Capture the cell that displays the provided text and extract its (X, Y) central coordinate. 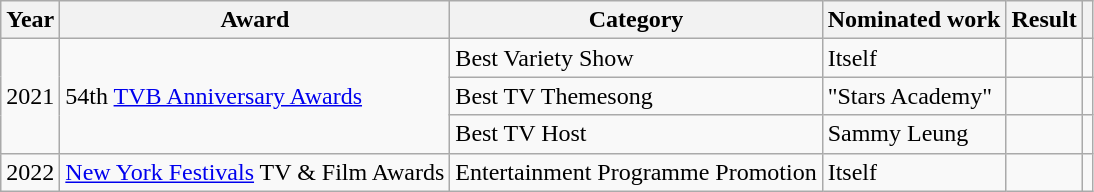
Category (636, 20)
Sammy Leung (914, 134)
2021 (30, 96)
Best Variety Show (636, 58)
2022 (30, 172)
Award (255, 20)
Entertainment Programme Promotion (636, 172)
Result (1044, 20)
Best TV Themesong (636, 96)
New York Festivals TV & Film Awards (255, 172)
Nominated work (914, 20)
Best TV Host (636, 134)
"Stars Academy" (914, 96)
Year (30, 20)
54th TVB Anniversary Awards (255, 96)
